From the cell containing the given text, extract its center point as (x, y) coordinate. 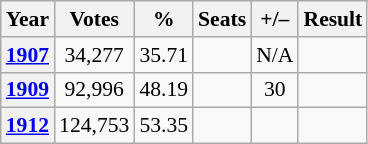
34,277 (94, 55)
+/– (274, 19)
N/A (274, 55)
92,996 (94, 90)
1907 (28, 55)
Result (332, 19)
1909 (28, 90)
35.71 (164, 55)
124,753 (94, 126)
% (164, 19)
Year (28, 19)
48.19 (164, 90)
1912 (28, 126)
Votes (94, 19)
53.35 (164, 126)
30 (274, 90)
Seats (222, 19)
